Extract the (X, Y) coordinate from the center of the cell holding the provided text.  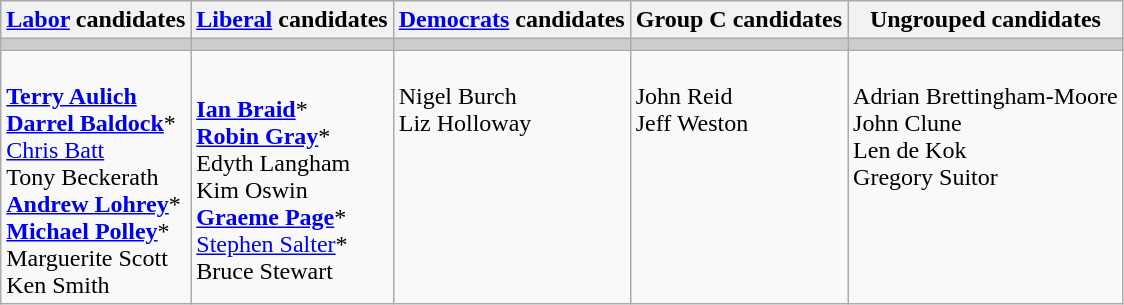
Nigel Burch Liz Holloway (512, 177)
Adrian Brettingham-Moore John Clune Len de Kok Gregory Suitor (986, 177)
Terry Aulich Darrel Baldock* Chris Batt Tony Beckerath Andrew Lohrey* Michael Polley* Marguerite Scott Ken Smith (96, 177)
Labor candidates (96, 20)
Ian Braid* Robin Gray* Edyth Langham Kim Oswin Graeme Page* Stephen Salter* Bruce Stewart (292, 177)
Liberal candidates (292, 20)
Democrats candidates (512, 20)
Group C candidates (738, 20)
John Reid Jeff Weston (738, 177)
Ungrouped candidates (986, 20)
